Identify which cell holds the provided text, then report its [X, Y] central coordinate. 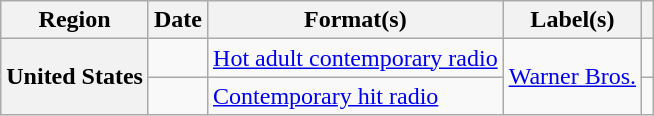
Region [75, 20]
Label(s) [572, 20]
Warner Bros. [572, 77]
Date [178, 20]
Contemporary hit radio [356, 96]
Hot adult contemporary radio [356, 58]
United States [75, 77]
Format(s) [356, 20]
